For the text-containing cell, return its midpoint in [X, Y] coordinate format. 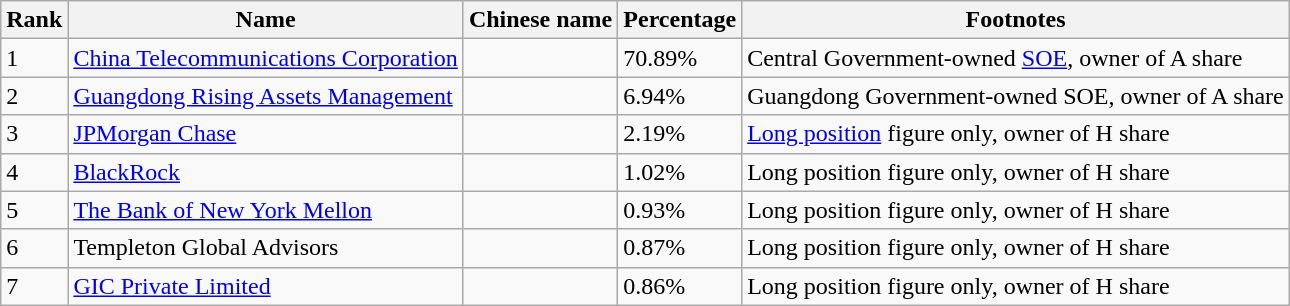
0.93% [680, 210]
Name [266, 20]
6 [34, 248]
Central Government-owned SOE, owner of A share [1016, 58]
6.94% [680, 96]
JPMorgan Chase [266, 134]
GIC Private Limited [266, 286]
Footnotes [1016, 20]
1 [34, 58]
5 [34, 210]
0.87% [680, 248]
7 [34, 286]
0.86% [680, 286]
Guangdong Government-owned SOE, owner of A share [1016, 96]
4 [34, 172]
Guangdong Rising Assets Management [266, 96]
The Bank of New York Mellon [266, 210]
2 [34, 96]
2.19% [680, 134]
70.89% [680, 58]
Rank [34, 20]
3 [34, 134]
1.02% [680, 172]
Percentage [680, 20]
BlackRock [266, 172]
China Telecommunications Corporation [266, 58]
Chinese name [540, 20]
Templeton Global Advisors [266, 248]
